Identify which cell holds the provided text, then report its [X, Y] central coordinate. 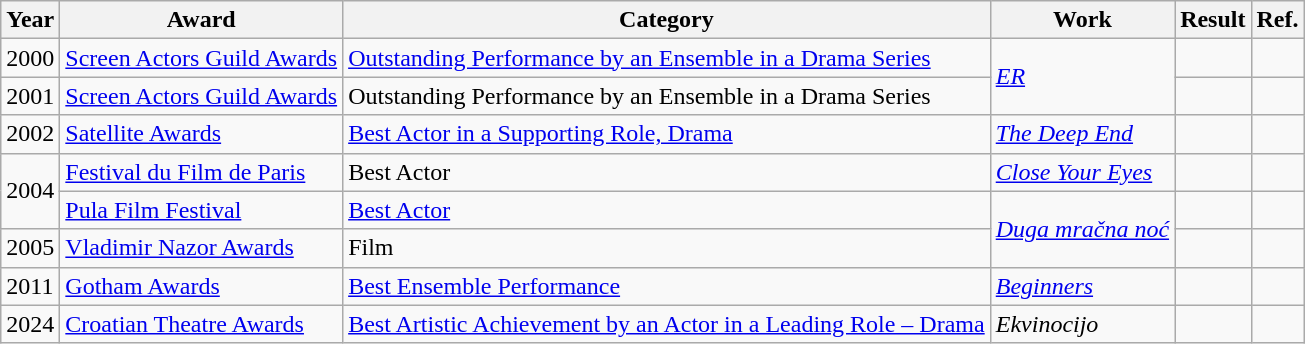
Beginners [1082, 286]
Satellite Awards [202, 134]
Work [1082, 20]
Gotham Awards [202, 286]
Best Actor in a Supporting Role, Drama [667, 134]
2001 [30, 96]
Vladimir Nazor Awards [202, 248]
Festival du Film de Paris [202, 172]
Year [30, 20]
Croatian Theatre Awards [202, 324]
ER [1082, 77]
Best Ensemble Performance [667, 286]
Close Your Eyes [1082, 172]
Duga mračna noć [1082, 229]
2005 [30, 248]
2000 [30, 58]
Film [667, 248]
2002 [30, 134]
Award [202, 20]
2011 [30, 286]
Best Artistic Achievement by an Actor in a Leading Role – Drama [667, 324]
Ekvinocijo [1082, 324]
2004 [30, 191]
The Deep End [1082, 134]
Ref. [1278, 20]
2024 [30, 324]
Result [1213, 20]
Category [667, 20]
Pula Film Festival [202, 210]
